Scan for the cell matching the given text and deliver its [X, Y] coordinate at center. 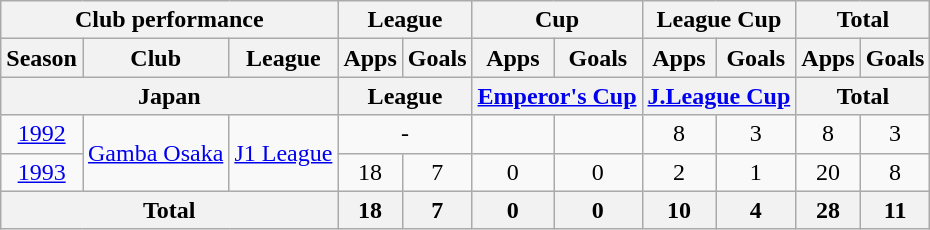
Club [155, 58]
Gamba Osaka [155, 153]
28 [828, 210]
10 [679, 210]
J1 League [284, 153]
1 [756, 172]
4 [756, 210]
League Cup [719, 20]
1992 [42, 134]
Season [42, 58]
20 [828, 172]
J.League Cup [719, 96]
Cup [557, 20]
Club performance [170, 20]
11 [895, 210]
Japan [170, 96]
2 [679, 172]
Emperor's Cup [557, 96]
- [405, 134]
1993 [42, 172]
